Capture the cell that displays the provided text and extract its (x, y) central coordinate. 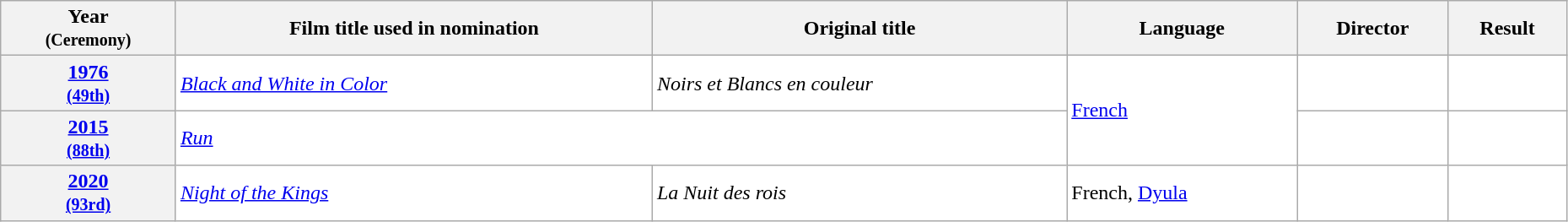
1976(49th) (89, 83)
Noirs et Blancs en couleur (859, 83)
Original title (859, 29)
French, Dyula (1183, 192)
La Nuit des rois (859, 192)
Result (1508, 29)
2015(88th) (89, 138)
French (1183, 111)
Black and White in Color (413, 83)
Year(Ceremony) (89, 29)
2020(93rd) (89, 192)
Night of the Kings (413, 192)
Film title used in nomination (413, 29)
Director (1373, 29)
Run (621, 138)
Language (1183, 29)
